Detect which cell encompasses the target text, then output its (X, Y) center coordinate. 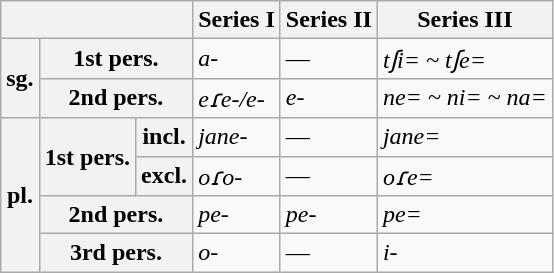
jane= (464, 137)
jane- (237, 137)
tʃi= ~ tʃe= (464, 59)
sg. (20, 78)
3rd pers. (116, 253)
i- (464, 253)
oɾe= (464, 176)
pe= (464, 215)
ne= ~ ni= ~ na= (464, 98)
pl. (20, 195)
eɾe-/e- (237, 98)
excl. (164, 176)
incl. (164, 137)
e- (328, 98)
Series III (464, 20)
Series II (328, 20)
a- (237, 59)
oɾo- (237, 176)
o- (237, 253)
Series I (237, 20)
